Search for the cell housing the specified text and yield its (X, Y) center coordinate. 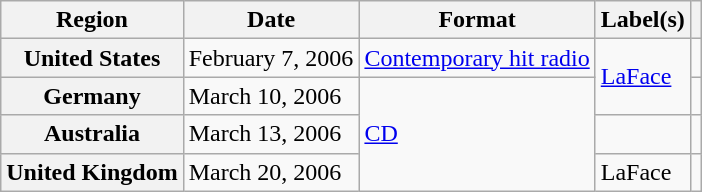
Date (271, 20)
Germany (92, 96)
United Kingdom (92, 172)
February 7, 2006 (271, 58)
Label(s) (642, 20)
March 20, 2006 (271, 172)
Format (477, 20)
United States (92, 58)
Australia (92, 134)
March 10, 2006 (271, 96)
Region (92, 20)
March 13, 2006 (271, 134)
CD (477, 134)
Contemporary hit radio (477, 58)
